Provide the [X, Y] coordinate of the cell's center where the given text is located.  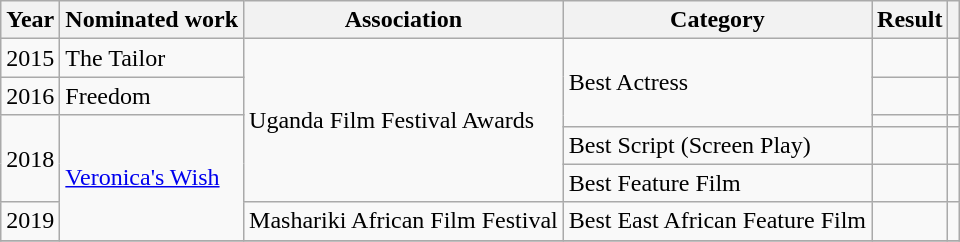
The Tailor [152, 58]
Freedom [152, 96]
Nominated work [152, 20]
Result [910, 20]
Year [30, 20]
2015 [30, 58]
Association [404, 20]
Mashariki African Film Festival [404, 221]
Category [717, 20]
Best Actress [717, 82]
Best Feature Film [717, 183]
Best Script (Screen Play) [717, 145]
Veronica's Wish [152, 178]
Best East African Feature Film [717, 221]
2018 [30, 158]
2016 [30, 96]
2019 [30, 221]
Uganda Film Festival Awards [404, 120]
